Output the (x, y) coordinate of the center of the cell containing the given text.  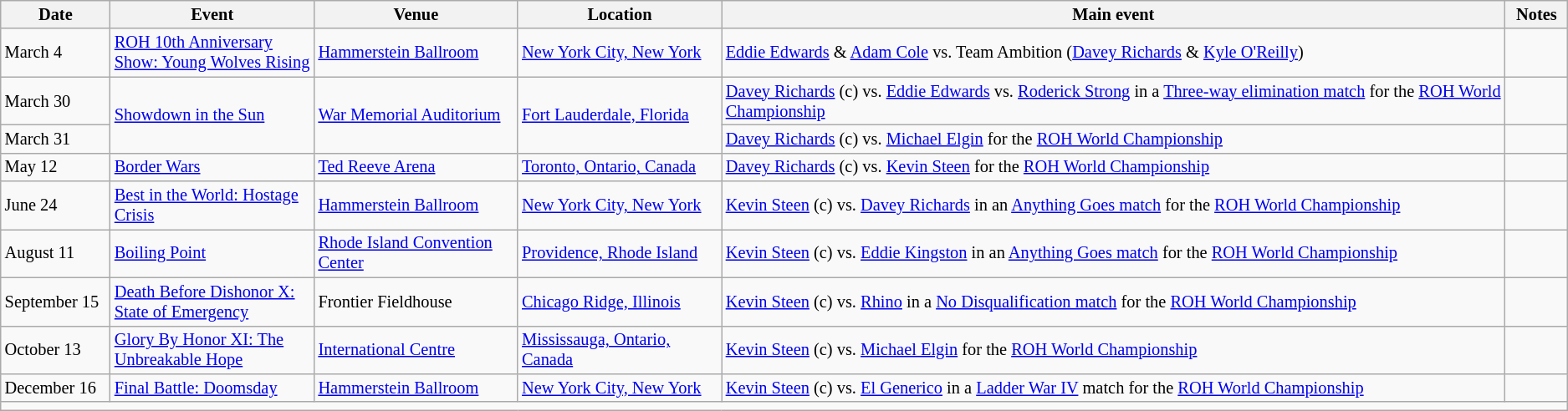
December 16 (55, 388)
Event (212, 14)
June 24 (55, 205)
War Memorial Auditorium (416, 115)
Toronto, Ontario, Canada (620, 167)
Ted Reeve Arena (416, 167)
Final Battle: Doomsday (212, 388)
Venue (416, 14)
Davey Richards (c) vs. Kevin Steen for the ROH World Championship (1114, 167)
September 15 (55, 302)
Best in the World: Hostage Crisis (212, 205)
Date (55, 14)
May 12 (55, 167)
Kevin Steen (c) vs. Rhino in a No Disqualification match for the ROH World Championship (1114, 302)
August 11 (55, 253)
Kevin Steen (c) vs. Eddie Kingston in an Anything Goes match for the ROH World Championship (1114, 253)
Boiling Point (212, 253)
Mississauga, Ontario, Canada (620, 350)
March 30 (55, 101)
Glory By Honor XI: The Unbreakable Hope (212, 350)
Davey Richards (c) vs. Eddie Edwards vs. Roderick Strong in a Three-way elimination match for the ROH World Championship (1114, 101)
Fort Lauderdale, Florida (620, 115)
Kevin Steen (c) vs. Davey Richards in an Anything Goes match for the ROH World Championship (1114, 205)
Death Before Dishonor X: State of Emergency (212, 302)
International Centre (416, 350)
Kevin Steen (c) vs. Michael Elgin for the ROH World Championship (1114, 350)
ROH 10th Anniversary Show: Young Wolves Rising (212, 53)
Location (620, 14)
Davey Richards (c) vs. Michael Elgin for the ROH World Championship (1114, 139)
Rhode Island Convention Center (416, 253)
Main event (1114, 14)
Frontier Fieldhouse (416, 302)
October 13 (55, 350)
Showdown in the Sun (212, 115)
Kevin Steen (c) vs. El Generico in a Ladder War IV match for the ROH World Championship (1114, 388)
March 31 (55, 139)
Notes (1537, 14)
Border Wars (212, 167)
Eddie Edwards & Adam Cole vs. Team Ambition (Davey Richards & Kyle O'Reilly) (1114, 53)
Chicago Ridge, Illinois (620, 302)
Providence, Rhode Island (620, 253)
March 4 (55, 53)
